Return the (X, Y) coordinate for the center point of the cell that contains the specified text.  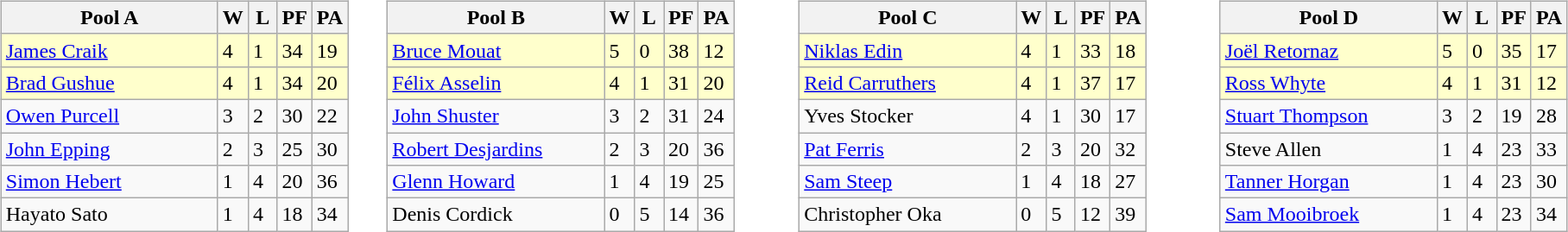
Félix Asselin (496, 83)
Stuart Thompson (1328, 116)
39 (1128, 215)
Bruce Mouat (496, 50)
38 (681, 50)
Niklas Edin (908, 50)
Sam Mooibroek (1328, 215)
John Shuster (496, 116)
Ross Whyte (1328, 83)
Pool D (1328, 17)
Sam Steep (908, 182)
Reid Carruthers (908, 83)
24 (717, 116)
Glenn Howard (496, 182)
Yves Stocker (908, 116)
Pool A (109, 17)
Simon Hebert (109, 182)
28 (1549, 116)
Pat Ferris (908, 149)
37 (1092, 83)
22 (330, 116)
Hayato Sato (109, 215)
Steve Allen (1328, 149)
James Craik (109, 50)
Joël Retornaz (1328, 50)
27 (1128, 182)
Tanner Horgan (1328, 182)
Robert Desjardins (496, 149)
Denis Cordick (496, 215)
35 (1514, 50)
14 (681, 215)
Christopher Oka (908, 215)
Owen Purcell (109, 116)
Pool C (908, 17)
32 (1128, 149)
Pool B (496, 17)
Brad Gushue (109, 83)
John Epping (109, 149)
